From the cell containing the given text, extract its center point as [X, Y] coordinate. 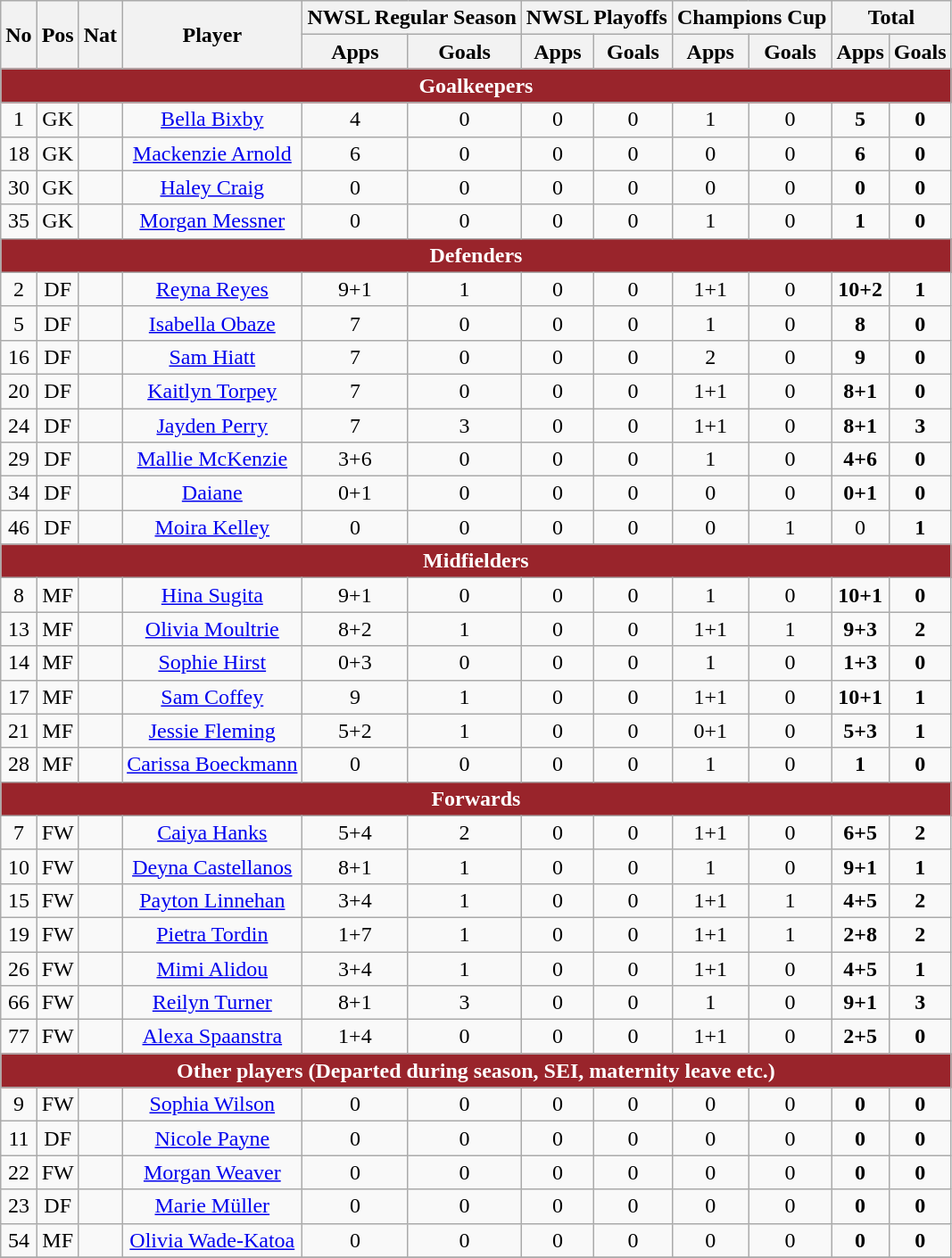
5+2 [355, 731]
1+3 [860, 663]
Mallie McKenzie [212, 459]
0+3 [355, 663]
No [19, 35]
Forwards [476, 799]
3+6 [355, 459]
Isabella Obaze [212, 323]
Midfielders [476, 561]
Jayden Perry [212, 426]
15 [19, 900]
Carissa Boeckmann [212, 765]
Bella Bixby [212, 120]
9+3 [860, 629]
18 [19, 153]
Pietra Tordin [212, 934]
Kaitlyn Torpey [212, 391]
29 [19, 459]
Nat [100, 35]
5+4 [355, 832]
Reyna Reyes [212, 289]
19 [19, 934]
2+5 [860, 1037]
Moira Kelley [212, 527]
Morgan Weaver [212, 1172]
Mimi Alidou [212, 968]
Daiane [212, 493]
1+7 [355, 934]
11 [19, 1138]
10+2 [860, 289]
22 [19, 1172]
16 [19, 357]
Goalkeepers [476, 86]
23 [19, 1206]
24 [19, 426]
14 [19, 663]
13 [19, 629]
Total [891, 18]
77 [19, 1037]
Pos [57, 35]
Champions Cup [751, 18]
34 [19, 493]
Payton Linnehan [212, 900]
Deyna Castellanos [212, 866]
Sophie Hirst [212, 663]
Defenders [476, 255]
Sam Coffey [212, 697]
Sam Hiatt [212, 357]
4 [355, 120]
Mackenzie Arnold [212, 153]
5+3 [860, 731]
Morgan Messner [212, 221]
Nicole Payne [212, 1138]
46 [19, 527]
Caiya Hanks [212, 832]
Olivia Moultrie [212, 629]
35 [19, 221]
30 [19, 187]
66 [19, 1003]
8+2 [355, 629]
Player [212, 35]
Other players (Departed during season, SEI, maternity leave etc.) [476, 1071]
NWSL Playoffs [596, 18]
NWSL Regular Season [412, 18]
6+5 [860, 832]
Sophia Wilson [212, 1105]
Olivia Wade-Katoa [212, 1240]
54 [19, 1240]
20 [19, 391]
17 [19, 697]
Haley Craig [212, 187]
21 [19, 731]
4+6 [860, 459]
Alexa Spaanstra [212, 1037]
28 [19, 765]
2+8 [860, 934]
Marie Müller [212, 1206]
10 [19, 866]
1+4 [355, 1037]
Jessie Fleming [212, 731]
Hina Sugita [212, 595]
Reilyn Turner [212, 1003]
26 [19, 968]
